Determine the (x, y) coordinate at the center of the cell enclosing the given text.  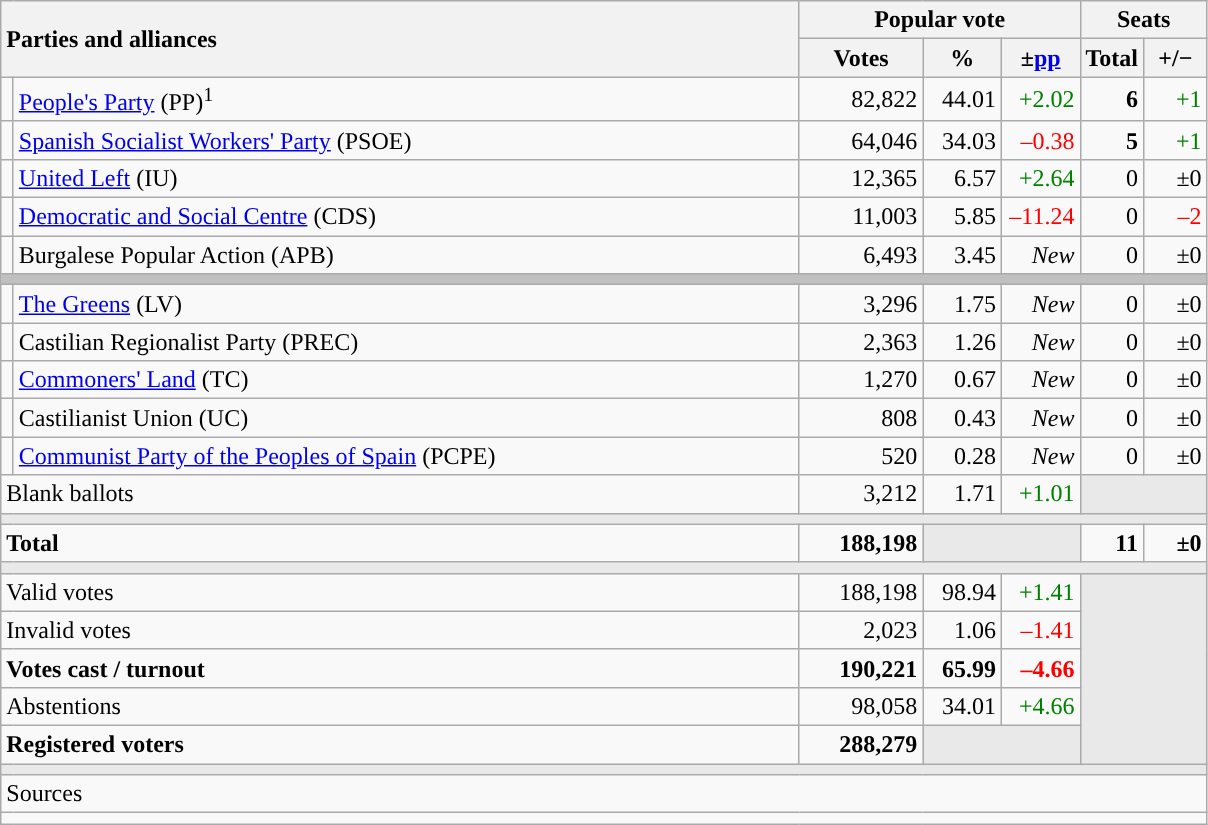
The Greens (LV) (406, 304)
288,279 (861, 745)
1.75 (962, 304)
1.26 (962, 342)
34.03 (962, 140)
2,363 (861, 342)
82,822 (861, 100)
Seats (1144, 20)
34.01 (962, 706)
Castilianist Union (UC) (406, 418)
1.06 (962, 630)
–2 (1176, 217)
People's Party (PP)1 (406, 100)
Communist Party of the Peoples of Spain (PCPE) (406, 456)
±pp (1040, 58)
Sources (604, 794)
5 (1112, 140)
Votes cast / turnout (400, 668)
3,296 (861, 304)
Invalid votes (400, 630)
808 (861, 418)
0.67 (962, 380)
Democratic and Social Centre (CDS) (406, 217)
64,046 (861, 140)
3,212 (861, 494)
+2.64 (1040, 178)
+1.41 (1040, 592)
0.43 (962, 418)
–11.24 (1040, 217)
+2.02 (1040, 100)
11 (1112, 543)
1.71 (962, 494)
6.57 (962, 178)
% (962, 58)
6,493 (861, 255)
–1.41 (1040, 630)
Valid votes (400, 592)
+4.66 (1040, 706)
5.85 (962, 217)
2,023 (861, 630)
Spanish Socialist Workers' Party (PSOE) (406, 140)
Abstentions (400, 706)
–0.38 (1040, 140)
44.01 (962, 100)
12,365 (861, 178)
65.99 (962, 668)
Registered voters (400, 745)
Commoners' Land (TC) (406, 380)
Blank ballots (400, 494)
Burgalese Popular Action (APB) (406, 255)
+1.01 (1040, 494)
6 (1112, 100)
3.45 (962, 255)
11,003 (861, 217)
+/− (1176, 58)
190,221 (861, 668)
1,270 (861, 380)
Parties and alliances (400, 39)
Votes (861, 58)
United Left (IU) (406, 178)
Popular vote (940, 20)
98,058 (861, 706)
Castilian Regionalist Party (PREC) (406, 342)
520 (861, 456)
–4.66 (1040, 668)
0.28 (962, 456)
98.94 (962, 592)
